Capture the cell that displays the provided text and extract its (X, Y) central coordinate. 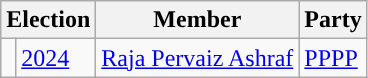
2024 (56, 58)
Party (333, 20)
PPPP (333, 58)
Member (198, 20)
Election (48, 20)
Raja Pervaiz Ashraf (198, 58)
